Locate the cell with the specified text and output its [X, Y] center coordinate. 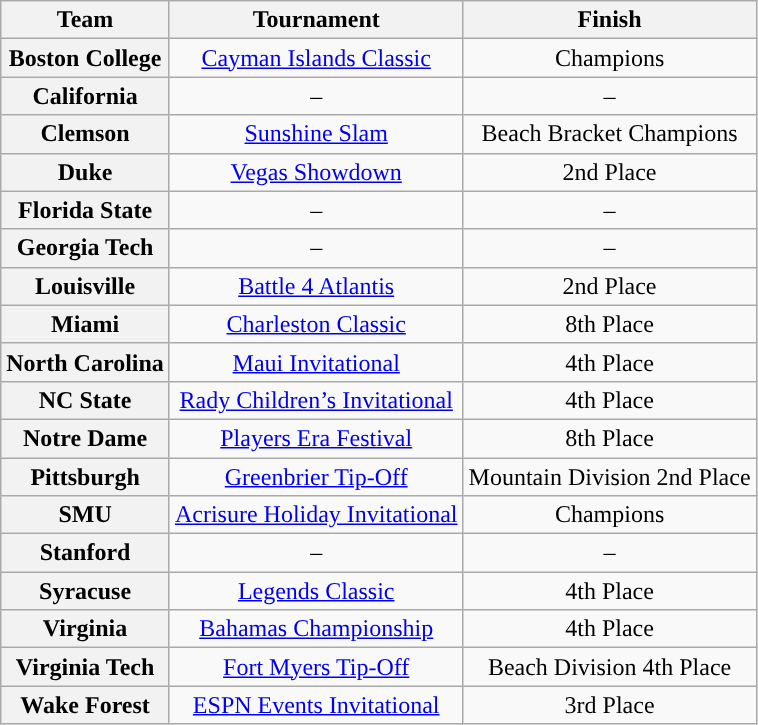
Greenbrier Tip-Off [316, 477]
Rady Children’s Invitational [316, 400]
Stanford [86, 553]
North Carolina [86, 362]
Beach Bracket Champions [610, 134]
Maui Invitational [316, 362]
Cayman Islands Classic [316, 58]
3rd Place [610, 705]
Tournament [316, 20]
Beach Division 4th Place [610, 667]
Duke [86, 172]
Louisville [86, 286]
Wake Forest [86, 705]
Finish [610, 20]
Charleston Classic [316, 324]
Boston College [86, 58]
Battle 4 Atlantis [316, 286]
ESPN Events Invitational [316, 705]
Syracuse [86, 591]
Virginia [86, 629]
Legends Classic [316, 591]
Bahamas Championship [316, 629]
Mountain Division 2nd Place [610, 477]
Vegas Showdown [316, 172]
Fort Myers Tip-Off [316, 667]
Pittsburgh [86, 477]
California [86, 96]
Georgia Tech [86, 248]
NC State [86, 400]
Miami [86, 324]
Virginia Tech [86, 667]
Florida State [86, 210]
Players Era Festival [316, 438]
Clemson [86, 134]
Sunshine Slam [316, 134]
Team [86, 20]
Notre Dame [86, 438]
Acrisure Holiday Invitational [316, 515]
SMU [86, 515]
